From the cell containing the given text, extract its center point as (X, Y) coordinate. 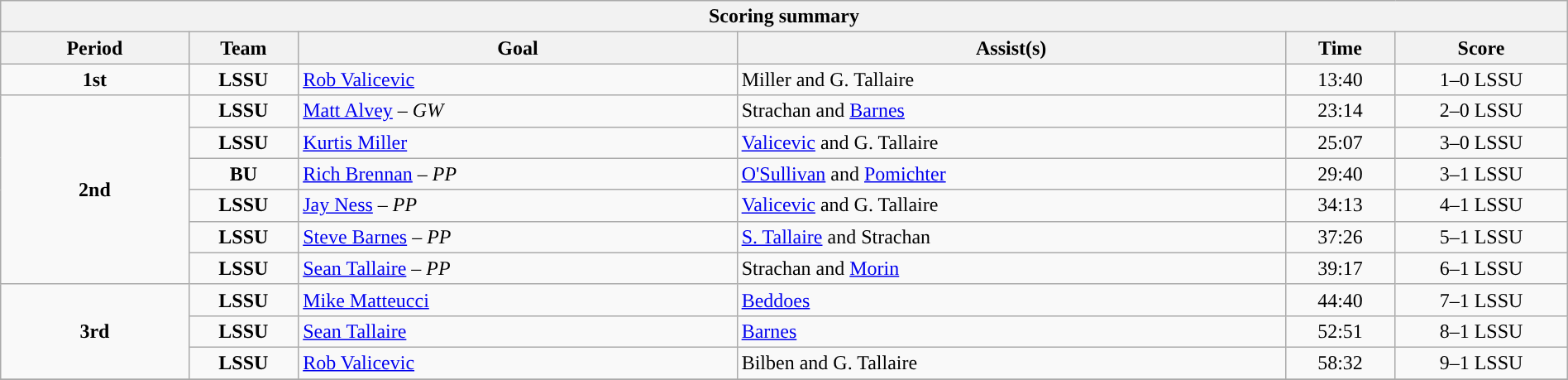
1–0 LSSU (1481, 79)
Mike Matteucci (518, 300)
4–1 LSSU (1481, 205)
Miller and G. Tallaire (1011, 79)
13:40 (1340, 79)
Bilben and G. Tallaire (1011, 363)
Matt Alvey – GW (518, 111)
44:40 (1340, 300)
Strachan and Morin (1011, 268)
34:13 (1340, 205)
6–1 LSSU (1481, 268)
Scoring summary (784, 17)
Beddoes (1011, 300)
9–1 LSSU (1481, 363)
1st (94, 79)
Score (1481, 48)
58:32 (1340, 363)
23:14 (1340, 111)
2–0 LSSU (1481, 111)
Barnes (1011, 331)
3–1 LSSU (1481, 174)
Jay Ness – PP (518, 205)
Goal (518, 48)
Sean Tallaire – PP (518, 268)
Period (94, 48)
52:51 (1340, 331)
7–1 LSSU (1481, 300)
25:07 (1340, 142)
Steve Barnes – PP (518, 237)
Time (1340, 48)
Assist(s) (1011, 48)
8–1 LSSU (1481, 331)
5–1 LSSU (1481, 237)
Kurtis Miller (518, 142)
Sean Tallaire (518, 331)
BU (243, 174)
29:40 (1340, 174)
2nd (94, 190)
3rd (94, 331)
O'Sullivan and Pomichter (1011, 174)
Team (243, 48)
37:26 (1340, 237)
S. Tallaire and Strachan (1011, 237)
Strachan and Barnes (1011, 111)
39:17 (1340, 268)
Rich Brennan – PP (518, 174)
3–0 LSSU (1481, 142)
